Return [x, y] of the center of cell containing provided text 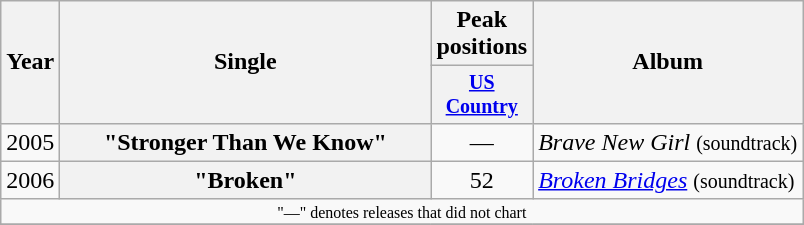
— [482, 142]
52 [482, 180]
Broken Bridges (soundtrack) [668, 180]
2005 [30, 142]
Year [30, 62]
"Stronger Than We Know" [246, 142]
"Broken" [246, 180]
"—" denotes releases that did not chart [402, 211]
Brave New Girl (soundtrack) [668, 142]
Peak positions [482, 34]
Album [668, 62]
Single [246, 62]
US Country [482, 94]
2006 [30, 180]
